Scan for the cell matching the given text and deliver its [X, Y] coordinate at center. 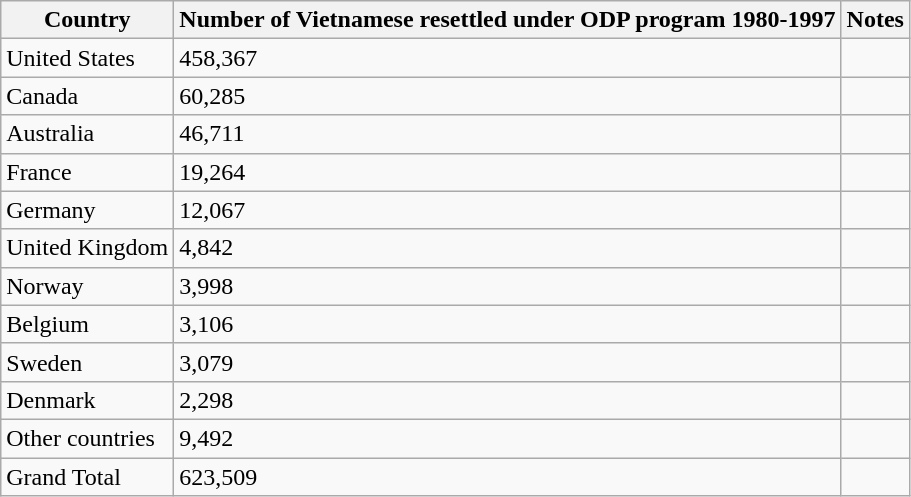
2,298 [508, 400]
458,367 [508, 58]
3,079 [508, 362]
Other countries [88, 438]
Country [88, 20]
19,264 [508, 172]
60,285 [508, 96]
Germany [88, 210]
Australia [88, 134]
3,998 [508, 286]
3,106 [508, 324]
9,492 [508, 438]
France [88, 172]
4,842 [508, 248]
Sweden [88, 362]
Grand Total [88, 477]
46,711 [508, 134]
Norway [88, 286]
12,067 [508, 210]
623,509 [508, 477]
Canada [88, 96]
Notes [875, 20]
Denmark [88, 400]
United Kingdom [88, 248]
Belgium [88, 324]
United States [88, 58]
Number of Vietnamese resettled under ODP program 1980-1997 [508, 20]
